Extract the (x, y) coordinate from the center of the cell holding the provided text.  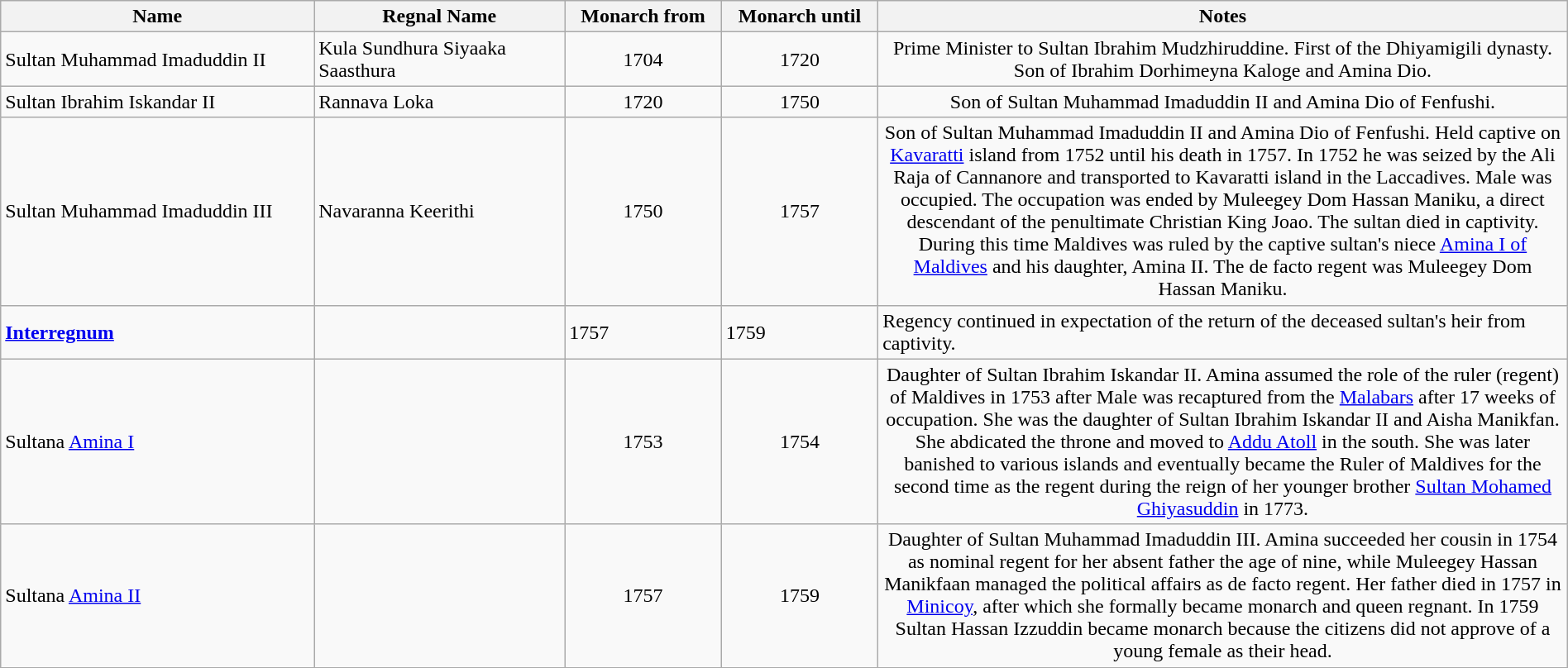
Sultan Muhammad Imaduddin III (157, 212)
Prime Minister to Sultan Ibrahim Mudzhiruddine. First of the Dhiyamigili dynasty. Son of Ibrahim Dorhimeyna Kaloge and Amina Dio. (1223, 60)
Regency continued in expectation of the return of the deceased sultan's heir from captivity. (1223, 332)
Navaranna Keerithi (440, 212)
Rannava Loka (440, 102)
Kula Sundhura Siyaaka Saasthura (440, 60)
1754 (799, 441)
1753 (643, 441)
Sultana Amina II (157, 595)
Monarch until (799, 17)
Sultana Amina I (157, 441)
Interregnum (157, 332)
Notes (1223, 17)
Sultan Ibrahim Iskandar II (157, 102)
Name (157, 17)
Sultan Muhammad Imaduddin II (157, 60)
Regnal Name (440, 17)
1704 (643, 60)
Son of Sultan Muhammad Imaduddin II and Amina Dio of Fenfushi. (1223, 102)
Monarch from (643, 17)
